Search for the cell housing the specified text and yield its [X, Y] center coordinate. 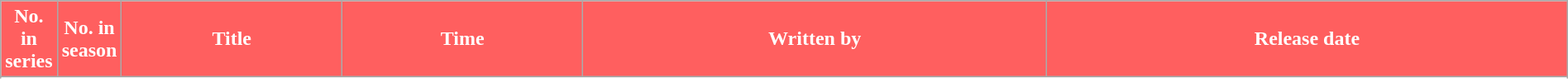
No. inseason [89, 39]
No. inseries [29, 39]
Title [232, 39]
Release date [1307, 39]
Written by [815, 39]
Time [463, 39]
